Pinpoint the cell where the given text exists, returning its (X, Y) midpoint coordinate. 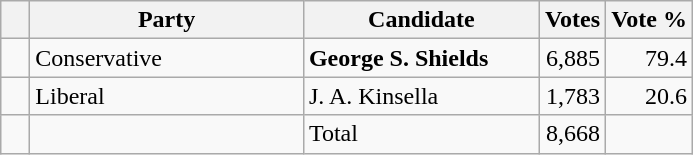
J. A. Kinsella (421, 96)
79.4 (650, 58)
Votes (572, 20)
Party (167, 20)
6,885 (572, 58)
20.6 (650, 96)
Conservative (167, 58)
Total (421, 134)
1,783 (572, 96)
George S. Shields (421, 58)
Liberal (167, 96)
Candidate (421, 20)
8,668 (572, 134)
Vote % (650, 20)
